Extract the (X, Y) coordinate from the center of the cell holding the provided text.  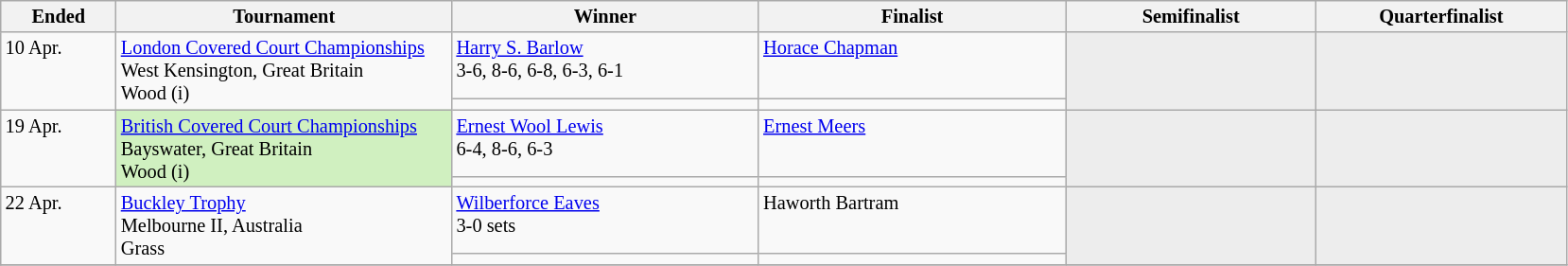
Wilberforce Eaves3-0 sets (605, 220)
19 Apr. (59, 149)
London Covered Court Championships West Kensington, Great BritainWood (i) (284, 71)
Horace Chapman (912, 65)
10 Apr. (59, 71)
Winner (605, 16)
Quarterfinalist (1441, 16)
Semifinalist (1192, 16)
Ernest Meers (912, 143)
Ended (59, 16)
British Covered Court ChampionshipsBayswater, Great BritainWood (i) (284, 149)
Buckley TrophyMelbourne II, AustraliaGrass (284, 225)
Tournament (284, 16)
Haworth Bartram (912, 220)
Finalist (912, 16)
Harry S. Barlow3-6, 8-6, 6-8, 6-3, 6-1 (605, 65)
Ernest Wool Lewis6-4, 8-6, 6-3 (605, 143)
22 Apr. (59, 225)
